Find where the given text appears and provide that cell's center as [x, y] coordinate. 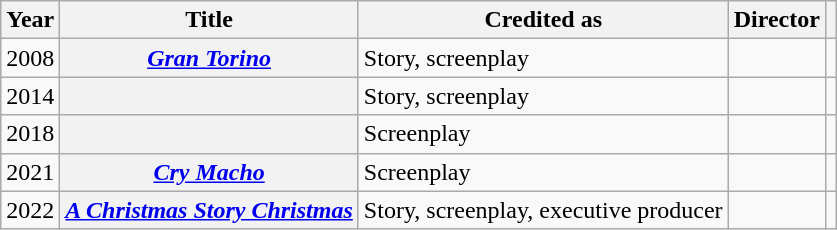
2008 [30, 58]
A Christmas Story Christmas [210, 210]
Year [30, 20]
2021 [30, 172]
Title [210, 20]
Cry Macho [210, 172]
2018 [30, 134]
Director [776, 20]
Credited as [543, 20]
2022 [30, 210]
Story, screenplay, executive producer [543, 210]
2014 [30, 96]
Gran Torino [210, 58]
